Search for the cell housing the specified text and yield its (X, Y) center coordinate. 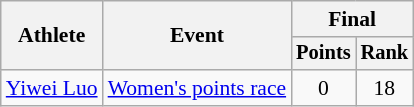
Yiwei Luo (52, 88)
Points (323, 54)
Rank (385, 54)
18 (385, 88)
Final (352, 19)
0 (323, 88)
Athlete (52, 36)
Event (198, 36)
Women's points race (198, 88)
